Detect which cell encompasses the target text, then output its [x, y] center coordinate. 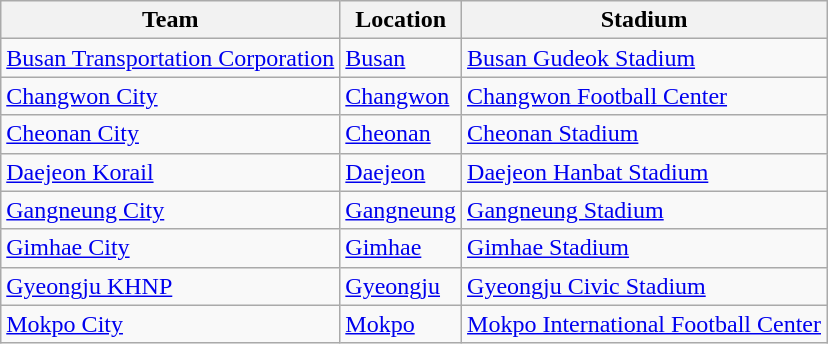
Busan Transportation Corporation [170, 58]
Changwon City [170, 96]
Changwon [401, 96]
Gyeongju [401, 286]
Mokpo [401, 324]
Gangneung Stadium [644, 210]
Cheonan [401, 134]
Mokpo City [170, 324]
Gyeongju KHNP [170, 286]
Gyeongju Civic Stadium [644, 286]
Gimhae [401, 248]
Busan [401, 58]
Changwon Football Center [644, 96]
Cheonan Stadium [644, 134]
Gimhae City [170, 248]
Gangneung City [170, 210]
Daejeon Korail [170, 172]
Gangneung [401, 210]
Gimhae Stadium [644, 248]
Mokpo International Football Center [644, 324]
Daejeon [401, 172]
Daejeon Hanbat Stadium [644, 172]
Stadium [644, 20]
Team [170, 20]
Location [401, 20]
Cheonan City [170, 134]
Busan Gudeok Stadium [644, 58]
